Extract the [X, Y] coordinate from the center of the cell holding the provided text.  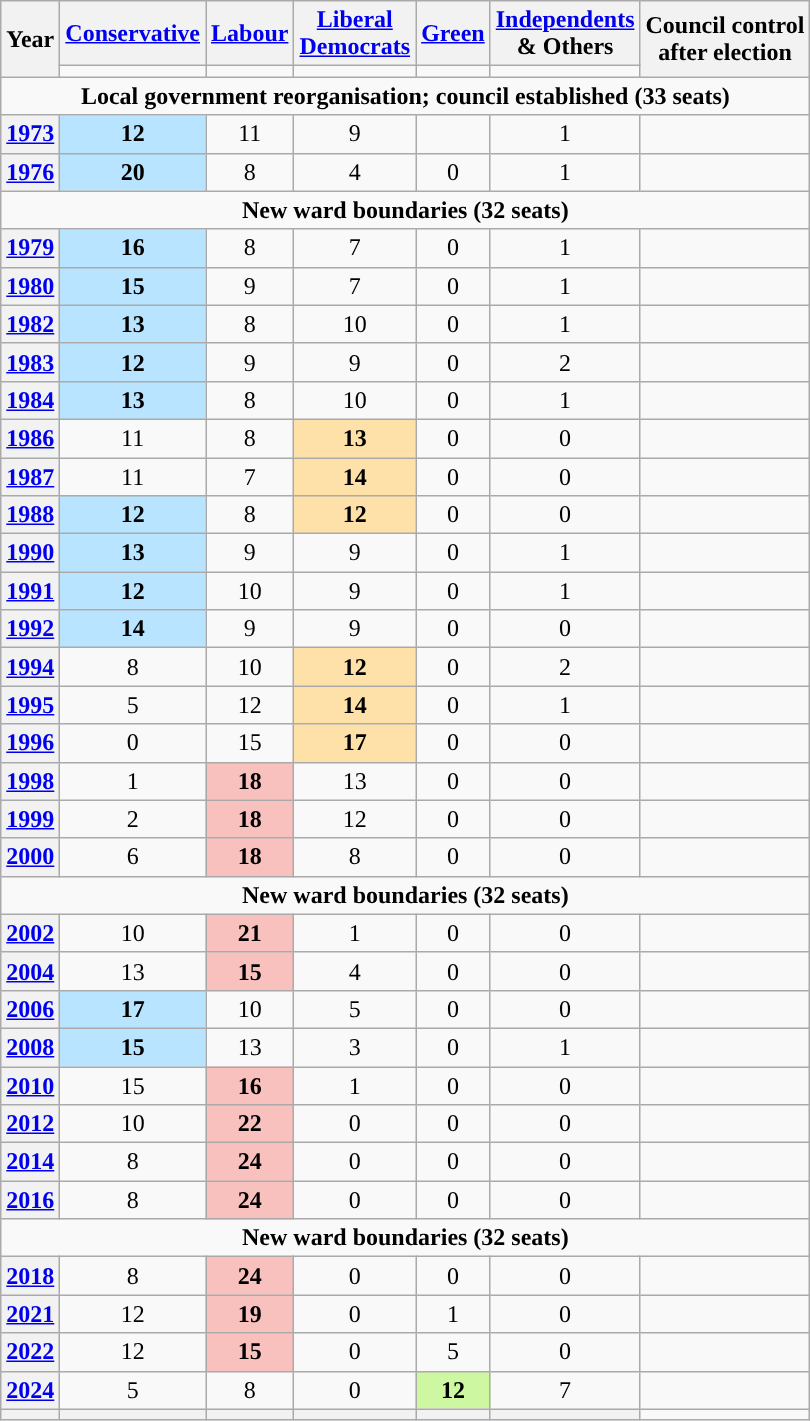
1996 [30, 743]
1987 [30, 477]
1984 [30, 400]
22 [250, 1124]
2010 [30, 1085]
1988 [30, 515]
Conservative [133, 34]
21 [250, 933]
2022 [30, 1352]
1980 [30, 286]
6 [133, 857]
1986 [30, 438]
Liberal Democrats [355, 34]
2008 [30, 1047]
1995 [30, 705]
Green [454, 34]
Local government reorganisation; council established (33 seats) [406, 96]
1998 [30, 781]
2018 [30, 1276]
1992 [30, 629]
1991 [30, 591]
1982 [30, 324]
Labour [250, 34]
3 [355, 1047]
1994 [30, 667]
1976 [30, 172]
2021 [30, 1314]
1990 [30, 553]
1983 [30, 362]
20 [133, 172]
2014 [30, 1162]
Year [30, 39]
Independents& Others [565, 34]
2004 [30, 971]
19 [250, 1314]
2016 [30, 1200]
1973 [30, 134]
2024 [30, 1390]
1979 [30, 248]
2002 [30, 933]
1999 [30, 819]
Council controlafter election [725, 39]
2000 [30, 857]
2006 [30, 1009]
2012 [30, 1124]
